Return the [x, y] coordinate for the center point of the cell that contains the specified text.  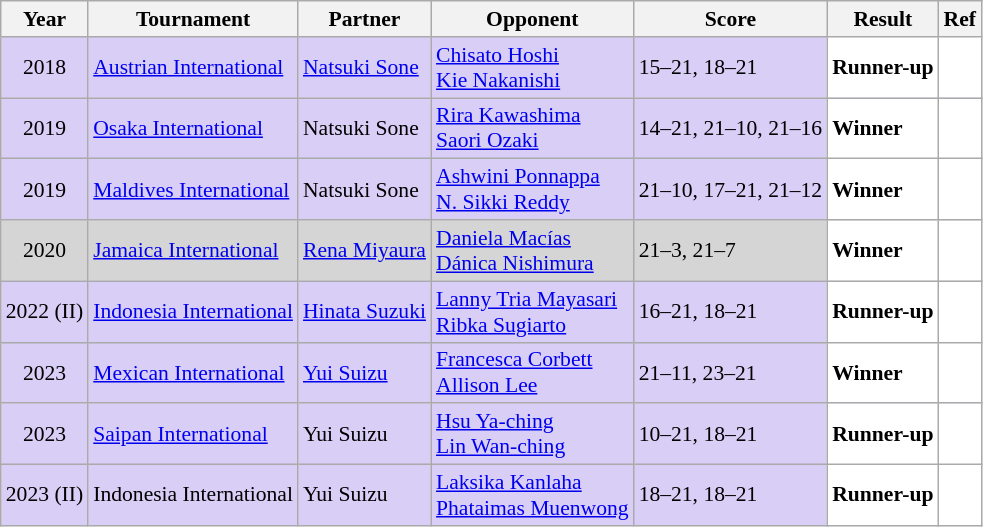
Year [44, 19]
Lanny Tria Mayasari Ribka Sugiarto [532, 312]
Saipan International [193, 434]
Result [882, 19]
18–21, 18–21 [731, 496]
Hinata Suzuki [364, 312]
Osaka International [193, 128]
Opponent [532, 19]
21–10, 17–21, 21–12 [731, 190]
Francesca Corbett Allison Lee [532, 372]
2018 [44, 68]
14–21, 21–10, 21–16 [731, 128]
Hsu Ya-ching Lin Wan-ching [532, 434]
10–21, 18–21 [731, 434]
16–21, 18–21 [731, 312]
21–11, 23–21 [731, 372]
Rena Miyaura [364, 250]
Score [731, 19]
Daniela Macías Dánica Nishimura [532, 250]
Jamaica International [193, 250]
Ref [960, 19]
Austrian International [193, 68]
21–3, 21–7 [731, 250]
2023 (II) [44, 496]
Mexican International [193, 372]
Laksika Kanlaha Phataimas Muenwong [532, 496]
Rira Kawashima Saori Ozaki [532, 128]
2020 [44, 250]
Ashwini Ponnappa N. Sikki Reddy [532, 190]
Chisato Hoshi Kie Nakanishi [532, 68]
2022 (II) [44, 312]
Maldives International [193, 190]
15–21, 18–21 [731, 68]
Tournament [193, 19]
Partner [364, 19]
